Determine the [X, Y] coordinate at the center of the cell enclosing the given text.  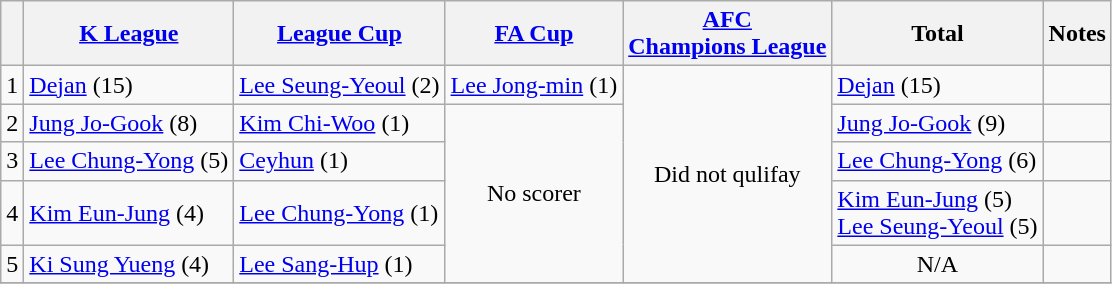
Lee Chung-Yong (5) [129, 161]
Kim Eun-Jung (4) [129, 212]
4 [12, 212]
Lee Seung-Yeoul (2) [340, 85]
FA Cup [534, 34]
K League [129, 34]
Ceyhun (1) [340, 161]
Did not qulifay [728, 174]
No scorer [534, 194]
Jung Jo-Gook (9) [938, 123]
Lee Chung-Yong (6) [938, 161]
N/A [938, 264]
5 [12, 264]
Lee Chung-Yong (1) [340, 212]
Notes [1077, 34]
Jung Jo-Gook (8) [129, 123]
Total [938, 34]
League Cup [340, 34]
Kim Eun-Jung (5) Lee Seung-Yeoul (5) [938, 212]
Ki Sung Yueng (4) [129, 264]
AFCChampions League [728, 34]
Lee Sang-Hup (1) [340, 264]
Kim Chi-Woo (1) [340, 123]
Lee Jong-min (1) [534, 85]
2 [12, 123]
1 [12, 85]
3 [12, 161]
